Provide the (x, y) coordinate of the cell's center where the given text is located.  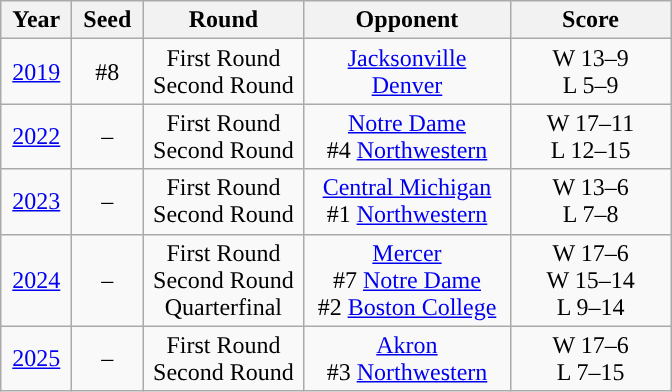
Seed (108, 20)
Central Michigan#1 Northwestern (407, 202)
W 17–6L 7–15 (590, 358)
W 13–9 L 5–9 (590, 72)
2025 (36, 358)
First RoundSecond RoundQuarterfinal (224, 280)
JacksonvilleDenver (407, 72)
Score (590, 20)
Mercer#7 Notre Dame#2 Boston College (407, 280)
Year (36, 20)
2022 (36, 136)
2019 (36, 72)
W 17–6W 15–14L 9–14 (590, 280)
Akron #3 Northwestern (407, 358)
Round (224, 20)
2023 (36, 202)
W 17–11L 12–15 (590, 136)
2024 (36, 280)
Notre Dame#4 Northwestern (407, 136)
#8 (108, 72)
Opponent (407, 20)
W 13–6L 7–8 (590, 202)
